Pinpoint the cell where the given text exists, returning its (x, y) midpoint coordinate. 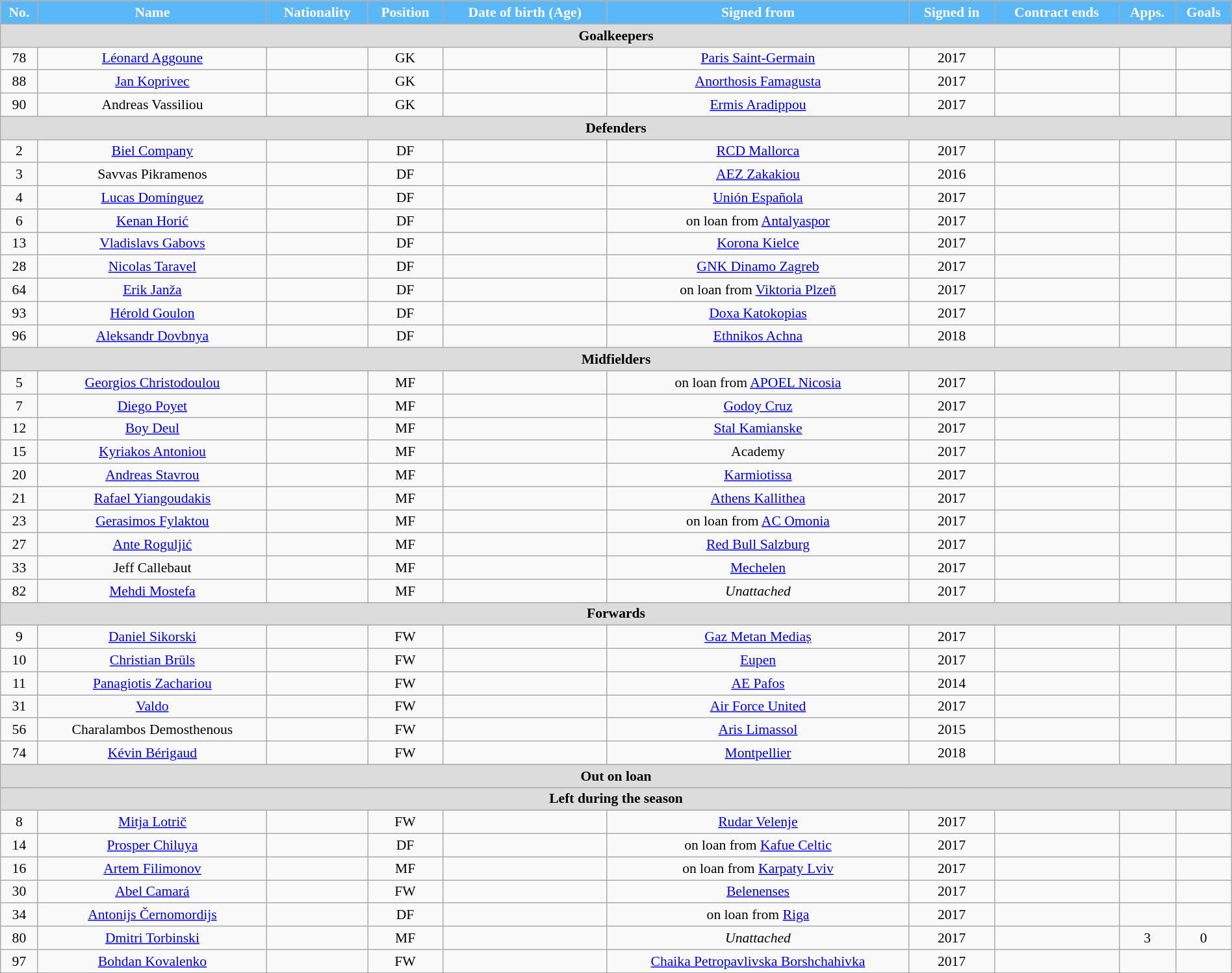
82 (19, 591)
Daniel Sikorski (152, 637)
Ethnikos Achna (758, 336)
Position (405, 12)
Eupen (758, 661)
Doxa Katokopias (758, 313)
15 (19, 452)
Left during the season (616, 799)
Panagiotis Zachariou (152, 683)
on loan from AC Omonia (758, 522)
27 (19, 545)
Goals (1203, 12)
Biel Company (152, 151)
8 (19, 822)
20 (19, 475)
Stal Kamianske (758, 429)
74 (19, 753)
Nicolas Taravel (152, 267)
Aris Limassol (758, 730)
Andreas Stavrou (152, 475)
Name (152, 12)
64 (19, 290)
Paris Saint-Germain (758, 58)
AE Pafos (758, 683)
Ermis Aradippou (758, 105)
30 (19, 892)
Erik Janža (152, 290)
23 (19, 522)
Boy Deul (152, 429)
Academy (758, 452)
Goalkeepers (616, 36)
Gerasimos Fylaktou (152, 522)
16 (19, 868)
Signed in (951, 12)
9 (19, 637)
Gaz Metan Mediaș (758, 637)
Anorthosis Famagusta (758, 82)
Signed from (758, 12)
12 (19, 429)
Christian Brüls (152, 661)
Unión Española (758, 197)
Prosper Chiluya (152, 846)
Kenan Horić (152, 221)
Mechelen (758, 568)
Korona Kielce (758, 244)
56 (19, 730)
Nationality (317, 12)
34 (19, 915)
2015 (951, 730)
Jeff Callebaut (152, 568)
Karmiotissa (758, 475)
Air Force United (758, 707)
Out on loan (616, 776)
Athens Kallithea (758, 498)
Red Bull Salzburg (758, 545)
on loan from Karpaty Lviv (758, 868)
14 (19, 846)
10 (19, 661)
GNK Dinamo Zagreb (758, 267)
Andreas Vassiliou (152, 105)
AEZ Zakakiou (758, 175)
Antonijs Černomordijs (152, 915)
Belenenses (758, 892)
0 (1203, 938)
7 (19, 406)
Georgios Christodoulou (152, 383)
Defenders (616, 128)
on loan from Kafue Celtic (758, 846)
Léonard Aggoune (152, 58)
Lucas Domínguez (152, 197)
Charalambos Demosthenous (152, 730)
Chaika Petropavlivska Borshchahivka (758, 961)
No. (19, 12)
Forwards (616, 614)
6 (19, 221)
Mitja Lotrič (152, 822)
Apps. (1148, 12)
78 (19, 58)
96 (19, 336)
2014 (951, 683)
90 (19, 105)
21 (19, 498)
on loan from APOEL Nicosia (758, 383)
33 (19, 568)
on loan from Riga (758, 915)
5 (19, 383)
2 (19, 151)
on loan from Antalyaspor (758, 221)
31 (19, 707)
Rudar Velenje (758, 822)
2016 (951, 175)
Contract ends (1057, 12)
Hérold Goulon (152, 313)
Montpellier (758, 753)
80 (19, 938)
Valdo (152, 707)
13 (19, 244)
Kyriakos Antoniou (152, 452)
Mehdi Mostefa (152, 591)
RCD Mallorca (758, 151)
Abel Camará (152, 892)
Savvas Pikramenos (152, 175)
11 (19, 683)
Godoy Cruz (758, 406)
4 (19, 197)
Jan Koprivec (152, 82)
Bohdan Kovalenko (152, 961)
Artem Filimonov (152, 868)
Ante Roguljić (152, 545)
97 (19, 961)
Dmitri Torbinski (152, 938)
on loan from Viktoria Plzeň (758, 290)
28 (19, 267)
93 (19, 313)
Kévin Bérigaud (152, 753)
Diego Poyet (152, 406)
Date of birth (Age) (525, 12)
Vladislavs Gabovs (152, 244)
88 (19, 82)
Aleksandr Dovbnya (152, 336)
Midfielders (616, 360)
Rafael Yiangoudakis (152, 498)
